Scan for the cell matching the given text and deliver its (x, y) coordinate at center. 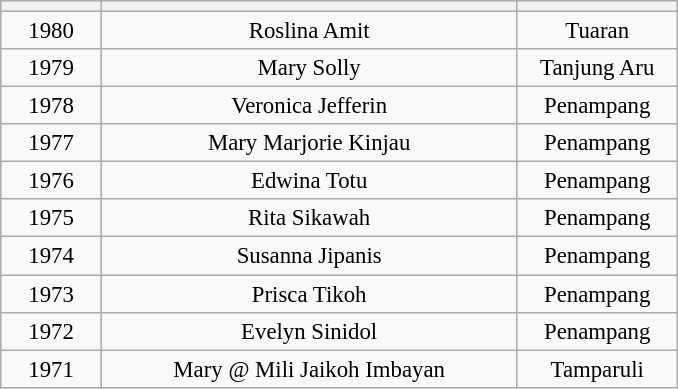
1977 (52, 143)
1973 (52, 294)
Mary @ Mili Jaikoh Imbayan (309, 369)
Tamparuli (598, 369)
Prisca Tikoh (309, 294)
Evelyn Sinidol (309, 331)
1976 (52, 181)
Tuaran (598, 31)
1978 (52, 106)
Edwina Totu (309, 181)
Tanjung Aru (598, 68)
1975 (52, 219)
Rita Sikawah (309, 219)
1979 (52, 68)
1972 (52, 331)
Roslina Amit (309, 31)
Mary Solly (309, 68)
Mary Marjorie Kinjau (309, 143)
1974 (52, 256)
1971 (52, 369)
Veronica Jefferin (309, 106)
1980 (52, 31)
Susanna Jipanis (309, 256)
